Return the (x, y) coordinate for the center point of the cell that contains the specified text.  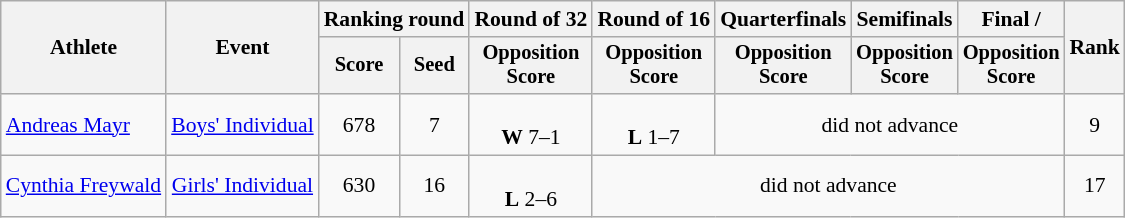
Ranking round (394, 19)
Event (242, 48)
Quarterfinals (783, 19)
Andreas Mayr (84, 124)
7 (434, 124)
W 7–1 (530, 124)
630 (360, 186)
Rank (1094, 48)
Semifinals (904, 19)
Athlete (84, 48)
L 2–6 (530, 186)
9 (1094, 124)
L 1–7 (654, 124)
Round of 16 (654, 19)
Boys' Individual (242, 124)
Round of 32 (530, 19)
16 (434, 186)
Score (360, 66)
Final / (1012, 19)
17 (1094, 186)
678 (360, 124)
Girls' Individual (242, 186)
Cynthia Freywald (84, 186)
Seed (434, 66)
